Scan for the cell matching the given text and deliver its (X, Y) coordinate at center. 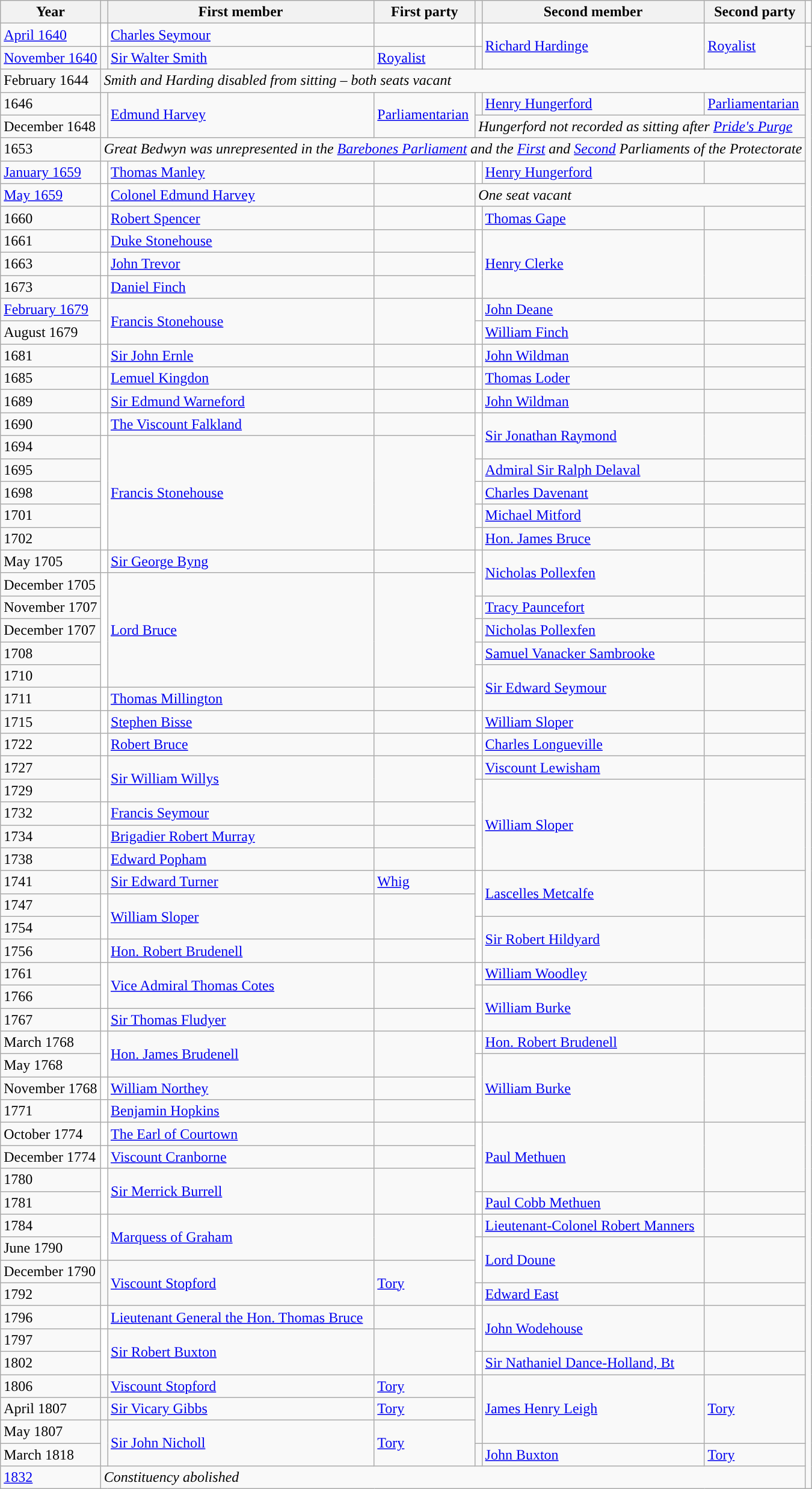
December 1648 (51, 126)
1767 (51, 1020)
1673 (51, 287)
Lieutenant-Colonel Robert Manners (593, 1225)
1766 (51, 996)
Sir John Ernle (241, 356)
1771 (51, 1111)
Henry Clerke (593, 264)
Hon. James Bruce (593, 538)
Edward East (593, 1294)
Vice Admiral Thomas Cotes (241, 985)
1701 (51, 516)
1727 (51, 768)
May 1705 (51, 561)
Thomas Millington (241, 699)
1784 (51, 1225)
1806 (51, 1386)
November 1707 (51, 607)
Benjamin Hopkins (241, 1111)
Robert Spencer (241, 218)
Lord Bruce (241, 630)
Paul Cobb Methuen (593, 1203)
1646 (51, 103)
1802 (51, 1363)
Stephen Bisse (241, 722)
Edmund Harvey (241, 115)
Viscount Lewisham (593, 768)
May 1659 (51, 195)
Sir Merrick Burrell (241, 1191)
1698 (51, 493)
James Henry Leigh (593, 1408)
Michael Mitford (593, 516)
Robert Bruce (241, 745)
Second party (755, 12)
Samuel Vanacker Sambrooke (593, 653)
1756 (51, 951)
Smith and Harding disabled from sitting – both seats vacant (453, 81)
February 1644 (51, 81)
1780 (51, 1180)
November 1768 (51, 1088)
William Woodley (593, 973)
Daniel Finch (241, 287)
1694 (51, 447)
December 1790 (51, 1271)
Tracy Pauncefort (593, 607)
Brigadier Robert Murray (241, 836)
December 1774 (51, 1157)
John Trevor (241, 264)
Marquess of Graham (241, 1237)
1681 (51, 356)
April 1640 (51, 35)
1732 (51, 813)
John Deane (593, 310)
1660 (51, 218)
Sir Edward Seymour (593, 688)
Sir Thomas Fludyer (241, 1020)
December 1705 (51, 584)
Colonel Edmund Harvey (241, 195)
The Viscount Falkland (241, 424)
1832 (51, 1478)
Duke Stonehouse (241, 241)
Thomas Loder (593, 378)
The Earl of Courtown (241, 1134)
October 1774 (51, 1134)
Lascelles Metcalfe (593, 893)
Lemuel Kingdon (241, 378)
Edward Popham (241, 859)
Richard Hardinge (593, 46)
1797 (51, 1340)
1685 (51, 378)
1715 (51, 722)
1702 (51, 538)
One seat vacant (640, 195)
Sir Edmund Warneford (241, 401)
Sir Robert Buxton (241, 1351)
1729 (51, 791)
Great Bedwyn was unrepresented in the Barebones Parliament and the First and Second Parliaments of the Protectorate (453, 149)
Charles Longueville (593, 745)
May 1807 (51, 1432)
Sir John Nicholl (241, 1443)
1689 (51, 401)
First party (425, 12)
1695 (51, 470)
1661 (51, 241)
1792 (51, 1294)
Charles Seymour (241, 35)
Charles Davenant (593, 493)
1653 (51, 149)
November 1640 (51, 58)
1796 (51, 1317)
1754 (51, 928)
March 1768 (51, 1043)
Sir George Byng (241, 561)
June 1790 (51, 1248)
1741 (51, 882)
Second member (593, 12)
John Buxton (593, 1455)
Hungerford not recorded as sitting after Pride's Purge (640, 126)
Sir Robert Hildyard (593, 939)
William Northey (241, 1088)
1738 (51, 859)
February 1679 (51, 310)
December 1707 (51, 630)
Sir Walter Smith (241, 58)
1734 (51, 836)
April 1807 (51, 1409)
1663 (51, 264)
1747 (51, 905)
Sir Vicary Gibbs (241, 1409)
Paul Methuen (593, 1157)
Sir William Willys (241, 779)
January 1659 (51, 172)
Francis Seymour (241, 813)
August 1679 (51, 333)
Sir Edward Turner (241, 882)
Whig (425, 882)
1710 (51, 676)
First member (241, 12)
1690 (51, 424)
Thomas Gape (593, 218)
March 1818 (51, 1455)
1708 (51, 653)
Constituency abolished (453, 1478)
Lord Doune (593, 1260)
1781 (51, 1203)
John Wodehouse (593, 1328)
Year (51, 12)
William Finch (593, 333)
1722 (51, 745)
Hon. James Brudenell (241, 1054)
1711 (51, 699)
Sir Nathaniel Dance-Holland, Bt (593, 1363)
Thomas Manley (241, 172)
Viscount Cranborne (241, 1157)
1761 (51, 973)
Admiral Sir Ralph Delaval (593, 470)
Lieutenant General the Hon. Thomas Bruce (241, 1317)
Sir Jonathan Raymond (593, 436)
May 1768 (51, 1065)
